Pinpoint the cell where the given text exists, returning its (X, Y) midpoint coordinate. 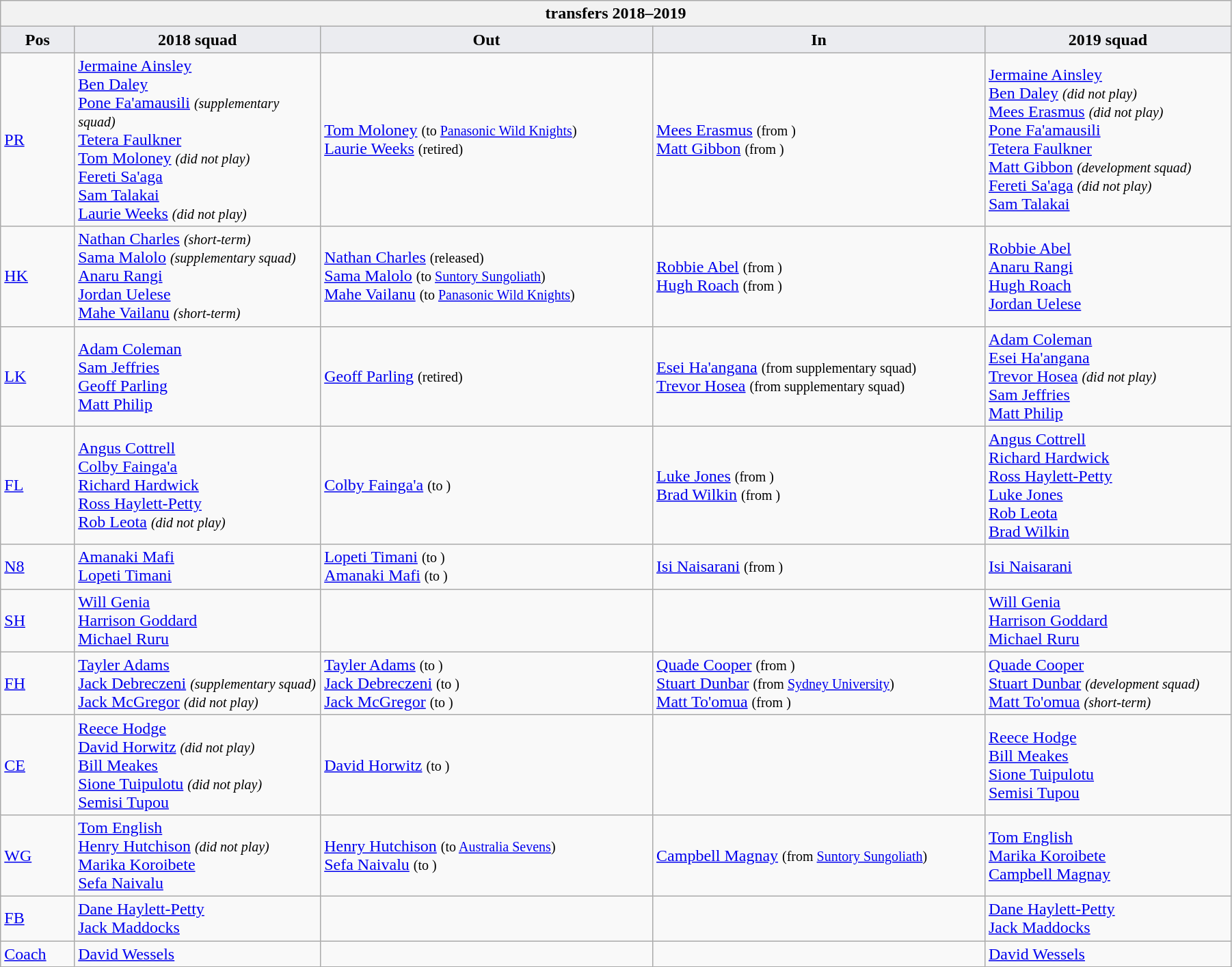
Esei Ha'angana (from supplementary squad) Trevor Hosea (from supplementary squad) (819, 376)
Robbie Abel (from ) Hugh Roach (from ) (819, 276)
Isi Naisarani (1108, 566)
Quade Cooper (from ) Stuart Dunbar (from Sydney University) Matt To'omua (from ) (819, 683)
FL (38, 486)
Tayler Adams (to ) Jack Debreczeni (to ) Jack McGregor (to ) (487, 683)
transfers 2018–2019 (616, 14)
LK (38, 376)
SH (38, 620)
Nathan Charles (released) Sama Malolo (to Suntory Sungoliath) Mahe Vailanu (to Panasonic Wild Knights) (487, 276)
Reece Hodge Bill Meakes Sione Tuipulotu Semisi Tupou (1108, 765)
Coach (38, 954)
Nathan Charles (short-term) Sama Malolo (supplementary squad) Anaru Rangi Jordan Uelese Mahe Vailanu (short-term) (198, 276)
David Horwitz (to ) (487, 765)
Luke Jones (from ) Brad Wilkin (from ) (819, 486)
Tom English Henry Hutchison (did not play) Marika Koroibete Sefa Naivalu (198, 855)
N8 (38, 566)
FH (38, 683)
CE (38, 765)
Pos (38, 40)
Reece Hodge David Horwitz (did not play) Bill Meakes Sione Tuipulotu (did not play) Semisi Tupou (198, 765)
Tom Moloney (to Panasonic Wild Knights) Laurie Weeks (retired) (487, 140)
PR (38, 140)
Robbie Abel Anaru Rangi Hugh Roach Jordan Uelese (1108, 276)
Angus Cottrell Colby Fainga'a Richard Hardwick Ross Haylett-Petty Rob Leota (did not play) (198, 486)
2018 squad (198, 40)
Quade Cooper Stuart Dunbar (development squad) Matt To'omua (short-term) (1108, 683)
Out (487, 40)
FB (38, 918)
Lopeti Timani (to ) Amanaki Mafi (to ) (487, 566)
Angus Cottrell Richard Hardwick Ross Haylett-Petty Luke Jones Rob Leota Brad Wilkin (1108, 486)
2019 squad (1108, 40)
Tom English Marika Koroibete Campbell Magnay (1108, 855)
Campbell Magnay (from Suntory Sungoliath) (819, 855)
WG (38, 855)
Mees Erasmus (from ) Matt Gibbon (from ) (819, 140)
Henry Hutchison (to Australia Sevens) Sefa Naivalu (to ) (487, 855)
In (819, 40)
Isi Naisarani (from ) (819, 566)
Amanaki Mafi Lopeti Timani (198, 566)
Adam Coleman Sam Jeffries Geoff Parling Matt Philip (198, 376)
Tayler Adams Jack Debreczeni (supplementary squad) Jack McGregor (did not play) (198, 683)
Geoff Parling (retired) (487, 376)
Colby Fainga'a (to ) (487, 486)
Adam Coleman Esei Ha'angana Trevor Hosea (did not play) Sam Jeffries Matt Philip (1108, 376)
HK (38, 276)
